Identify which cell holds the provided text, then report its (X, Y) central coordinate. 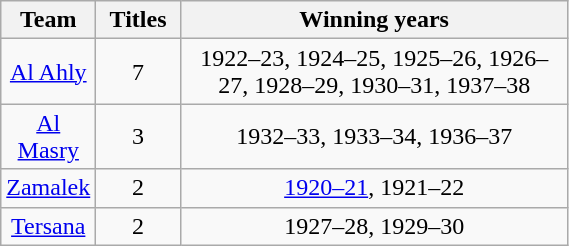
Tersana (48, 226)
3 (138, 136)
Al Masry (48, 136)
1927–28, 1929–30 (374, 226)
Team (48, 20)
7 (138, 72)
Zamalek (48, 188)
Al Ahly (48, 72)
Winning years (374, 20)
1932–33, 1933–34, 1936–37 (374, 136)
Titles (138, 20)
1920–21, 1921–22 (374, 188)
1922–23, 1924–25, 1925–26, 1926–27, 1928–29, 1930–31, 1937–38 (374, 72)
